Find where the given text appears and provide that cell's center as [X, Y] coordinate. 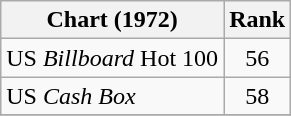
Chart (1972) [112, 20]
US Billboard Hot 100 [112, 58]
Rank [258, 20]
56 [258, 58]
US Cash Box [112, 96]
58 [258, 96]
